Locate the cell with the specified text and output its (x, y) center coordinate. 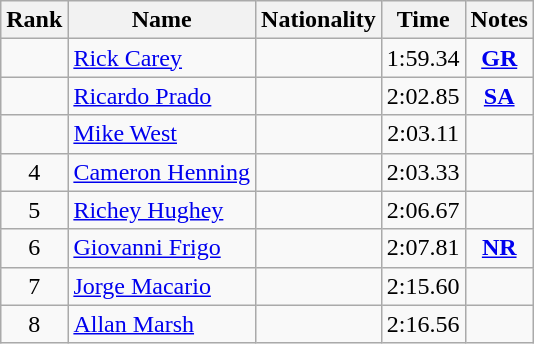
4 (34, 172)
NR (499, 248)
Mike West (162, 134)
Name (162, 20)
5 (34, 210)
2:03.11 (423, 134)
Allan Marsh (162, 324)
Cameron Henning (162, 172)
Richey Hughey (162, 210)
Jorge Macario (162, 286)
Time (423, 20)
SA (499, 96)
2:02.85 (423, 96)
2:16.56 (423, 324)
7 (34, 286)
2:07.81 (423, 248)
Rank (34, 20)
GR (499, 58)
2:15.60 (423, 286)
2:03.33 (423, 172)
Ricardo Prado (162, 96)
2:06.67 (423, 210)
6 (34, 248)
Rick Carey (162, 58)
1:59.34 (423, 58)
Giovanni Frigo (162, 248)
Notes (499, 20)
8 (34, 324)
Nationality (319, 20)
